Identify which cell holds the provided text, then report its (X, Y) central coordinate. 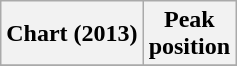
Peakposition (189, 34)
Chart (2013) (72, 34)
